Return (X, Y) of the center of cell containing provided text 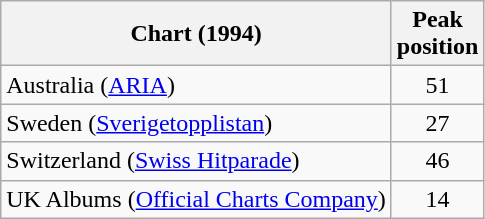
UK Albums (Official Charts Company) (196, 199)
Chart (1994) (196, 34)
Australia (ARIA) (196, 85)
Peakposition (437, 34)
Switzerland (Swiss Hitparade) (196, 161)
46 (437, 161)
27 (437, 123)
Sweden (Sverigetopplistan) (196, 123)
51 (437, 85)
14 (437, 199)
